Provide the (x, y) coordinate of the cell's center where the given text is located.  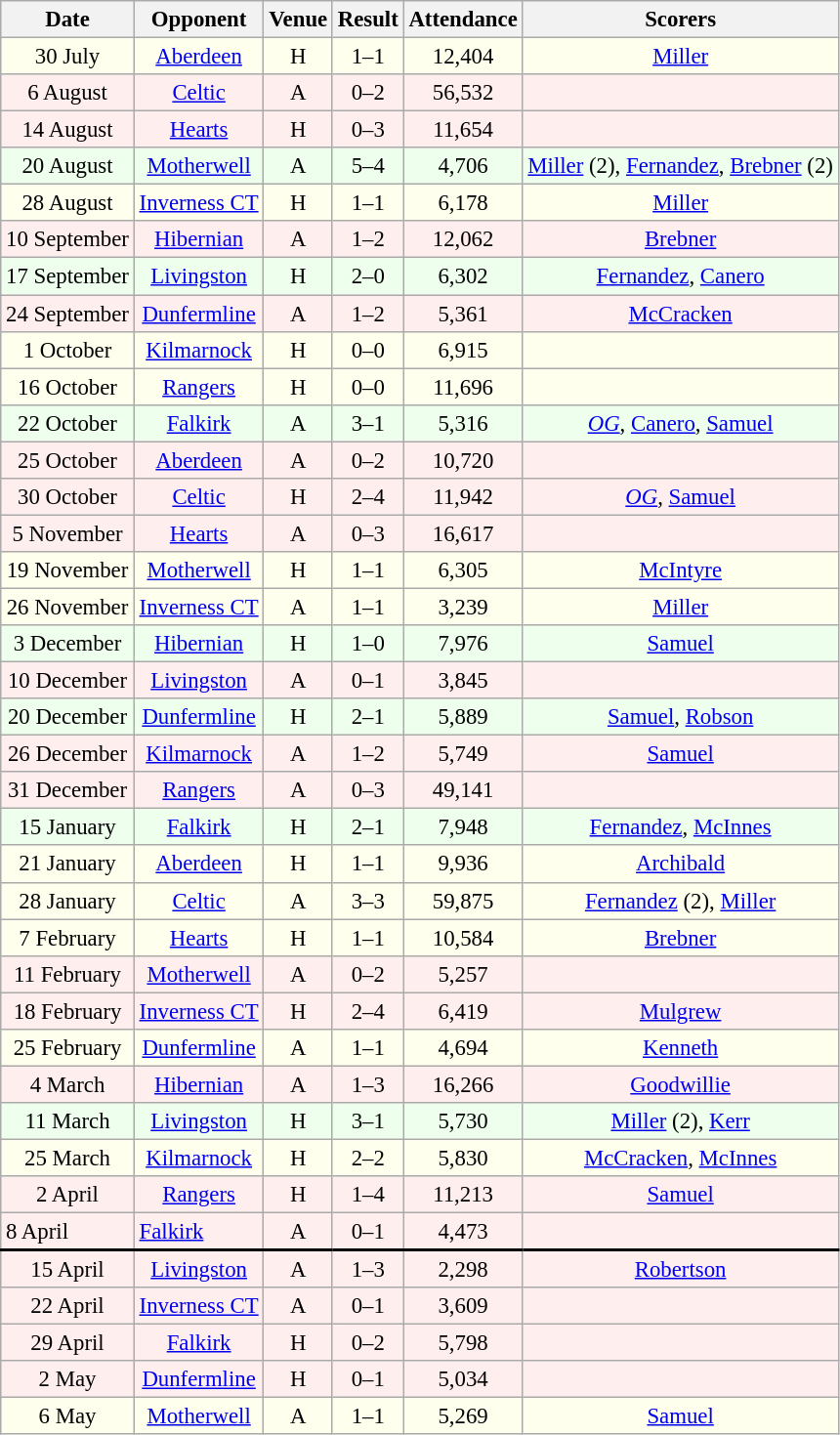
20 December (67, 717)
6 August (67, 93)
4,694 (463, 1048)
Mulgrew (680, 1011)
2,298 (463, 1269)
25 March (67, 1158)
15 January (67, 827)
5,361 (463, 314)
5,730 (463, 1121)
Date (67, 20)
8 April (67, 1232)
16,266 (463, 1084)
7,976 (463, 644)
6 May (67, 1416)
16,617 (463, 533)
15 April (67, 1269)
10 September (67, 239)
5,889 (463, 717)
3,845 (463, 681)
12,404 (463, 57)
49,141 (463, 790)
7,948 (463, 827)
Fernandez, McInnes (680, 827)
31 December (67, 790)
Scorers (680, 20)
11 February (67, 974)
11 March (67, 1121)
14 August (67, 130)
5,830 (463, 1158)
Kenneth (680, 1048)
10,720 (463, 460)
Fernandez, Canero (680, 276)
21 January (67, 865)
2 April (67, 1195)
Miller (2), Fernandez, Brebner (2) (680, 166)
25 February (67, 1048)
9,936 (463, 865)
2–2 (367, 1158)
Attendance (463, 20)
McIntyre (680, 570)
4 March (67, 1084)
Samuel, Robson (680, 717)
22 October (67, 423)
Fernandez (2), Miller (680, 901)
59,875 (463, 901)
6,419 (463, 1011)
Miller (2), Kerr (680, 1121)
29 April (67, 1343)
6,302 (463, 276)
28 January (67, 901)
30 October (67, 497)
Archibald (680, 865)
12,062 (463, 239)
5 November (67, 533)
3,609 (463, 1306)
2–0 (367, 276)
18 February (67, 1011)
17 September (67, 276)
1–4 (367, 1195)
Goodwillie (680, 1084)
4,706 (463, 166)
25 October (67, 460)
McCracken, McInnes (680, 1158)
24 September (67, 314)
20 August (67, 166)
OG, Samuel (680, 497)
5,316 (463, 423)
19 November (67, 570)
30 July (67, 57)
11,696 (463, 387)
Result (367, 20)
6,305 (463, 570)
28 August (67, 203)
5,269 (463, 1416)
6,178 (463, 203)
10,584 (463, 938)
10 December (67, 681)
2 May (67, 1379)
McCracken (680, 314)
6,915 (463, 350)
5–4 (367, 166)
1 October (67, 350)
16 October (67, 387)
3–3 (367, 901)
11,213 (463, 1195)
7 February (67, 938)
5,257 (463, 974)
Robertson (680, 1269)
22 April (67, 1306)
4,473 (463, 1232)
OG, Canero, Samuel (680, 423)
56,532 (463, 93)
3,239 (463, 607)
11,654 (463, 130)
Venue (299, 20)
Opponent (199, 20)
5,034 (463, 1379)
26 November (67, 607)
26 December (67, 754)
5,798 (463, 1343)
1–0 (367, 644)
11,942 (463, 497)
5,749 (463, 754)
3 December (67, 644)
